Return (X, Y) of the center of cell containing provided text 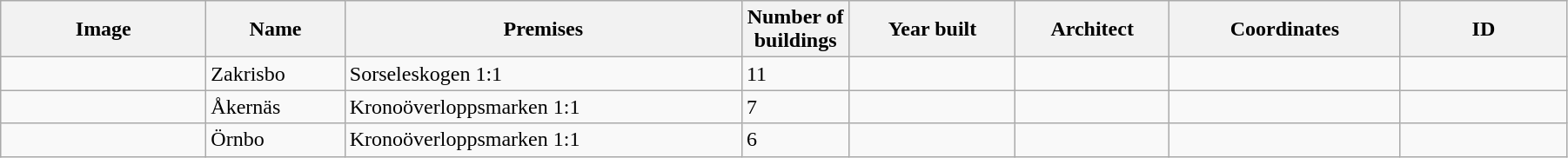
Year built (933, 30)
Image (104, 30)
Åkernäs (275, 107)
Coordinates (1284, 30)
Number ofbuildings (795, 30)
ID (1483, 30)
Premises (543, 30)
6 (795, 140)
Sorseleskogen 1:1 (543, 74)
Name (275, 30)
Architect (1092, 30)
Zakrisbo (275, 74)
11 (795, 74)
Örnbo (275, 140)
7 (795, 107)
